From the cell containing the given text, extract its center point as (X, Y) coordinate. 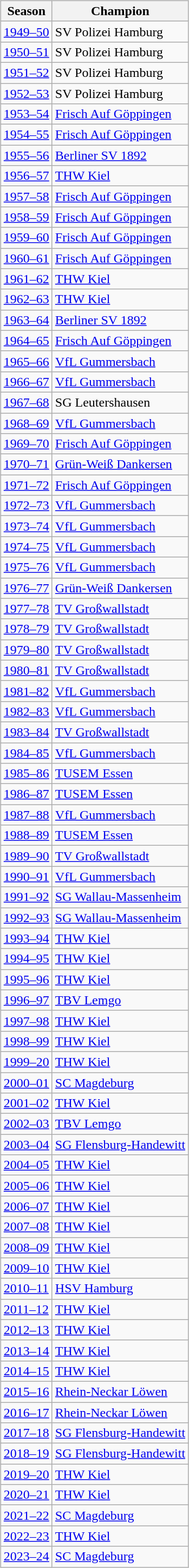
1972–73 (26, 506)
1952–53 (26, 94)
1957–58 (26, 197)
1964–65 (26, 341)
1988–89 (26, 835)
1955–56 (26, 155)
1998–99 (26, 1041)
Champion (120, 11)
2003–04 (26, 1145)
2022–23 (26, 1536)
1984–85 (26, 753)
2018–19 (26, 1454)
1962–63 (26, 299)
2013–14 (26, 1350)
1993–94 (26, 938)
SG Leutershausen (120, 402)
2015–16 (26, 1391)
1981–82 (26, 691)
1991–92 (26, 897)
1953–54 (26, 114)
1989–90 (26, 856)
1958–59 (26, 217)
2009–10 (26, 1268)
2023–24 (26, 1557)
1969–70 (26, 444)
1983–84 (26, 732)
1968–69 (26, 423)
1982–83 (26, 711)
1986–87 (26, 794)
2011–12 (26, 1309)
2012–13 (26, 1330)
1979–80 (26, 650)
1976–77 (26, 588)
2001–02 (26, 1103)
1977–78 (26, 609)
1963–64 (26, 320)
1992–93 (26, 918)
1954–55 (26, 135)
2004–05 (26, 1165)
2016–17 (26, 1413)
1967–68 (26, 402)
1971–72 (26, 485)
HSV Hamburg (120, 1289)
1978–79 (26, 629)
2005–06 (26, 1186)
1949–50 (26, 31)
1965–66 (26, 361)
Season (26, 11)
2019–20 (26, 1474)
1987–88 (26, 815)
2002–03 (26, 1124)
1950–51 (26, 52)
1999–20 (26, 1062)
1960–61 (26, 258)
1980–81 (26, 670)
2006–07 (26, 1206)
1997–98 (26, 1021)
2017–18 (26, 1433)
2010–11 (26, 1289)
1974–75 (26, 547)
1951–52 (26, 73)
2014–15 (26, 1371)
1956–57 (26, 176)
1996–97 (26, 1000)
1975–76 (26, 567)
2021–22 (26, 1515)
1994–95 (26, 959)
1995–96 (26, 979)
1970–71 (26, 465)
1985–86 (26, 774)
1990–91 (26, 877)
1961–62 (26, 279)
1973–74 (26, 526)
2000–01 (26, 1082)
2008–09 (26, 1247)
1959–60 (26, 238)
2007–08 (26, 1227)
1966–67 (26, 382)
2020–21 (26, 1495)
